Pinpoint the cell where the given text exists, returning its [x, y] midpoint coordinate. 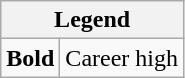
Bold [30, 58]
Career high [122, 58]
Legend [92, 20]
